Find where the given text appears and provide that cell's center as [X, Y] coordinate. 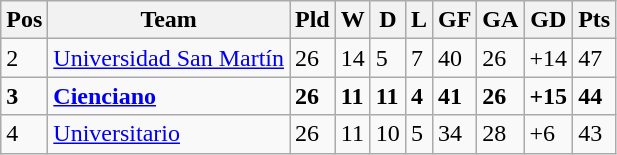
+6 [548, 134]
Pld [313, 20]
3 [24, 96]
43 [594, 134]
Team [169, 20]
41 [454, 96]
W [352, 20]
Pts [594, 20]
14 [352, 58]
40 [454, 58]
D [388, 20]
GF [454, 20]
Universidad San Martín [169, 58]
Cienciano [169, 96]
+14 [548, 58]
28 [500, 134]
Pos [24, 20]
44 [594, 96]
GA [500, 20]
Universitario [169, 134]
47 [594, 58]
2 [24, 58]
34 [454, 134]
L [418, 20]
7 [418, 58]
GD [548, 20]
+15 [548, 96]
10 [388, 134]
